From the cell containing the given text, extract its center point as [x, y] coordinate. 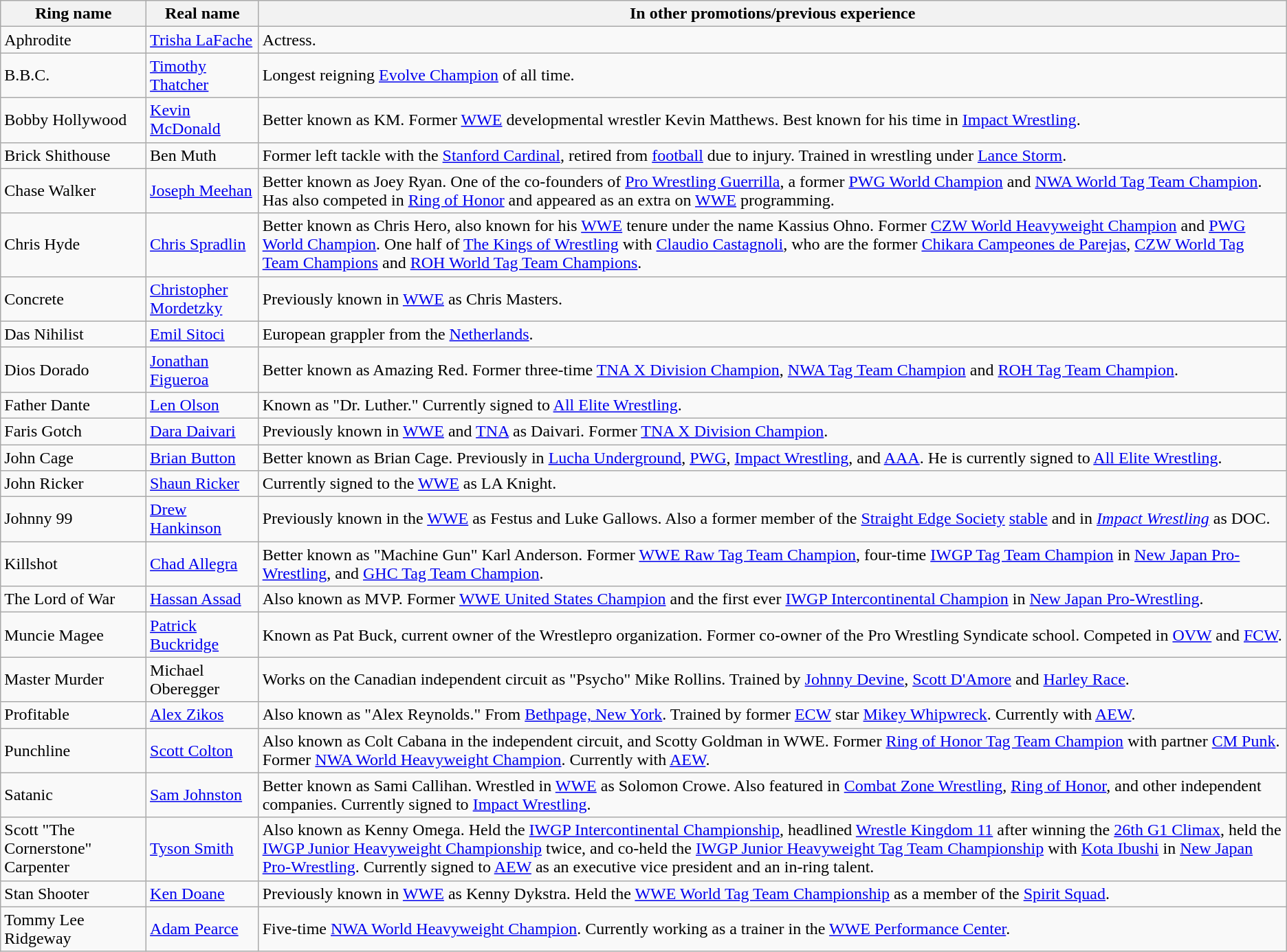
Punchline [74, 751]
Satanic [74, 795]
Also known as MVP. Former WWE United States Champion and the first ever IWGP Intercontinental Champion in New Japan Pro-Wrestling. [773, 599]
Faris Gotch [74, 431]
Jonathan Figueroa [203, 370]
B.B.C. [74, 76]
Known as "Dr. Luther." Currently signed to All Elite Wrestling. [773, 405]
Christopher Mordetzky [203, 298]
Better known as KM. Former WWE developmental wrestler Kevin Matthews. Best known for his time in Impact Wrestling. [773, 120]
Drew Hankinson [203, 520]
Better known as Brian Cage. Previously in Lucha Underground, PWG, Impact Wrestling, and AAA. He is currently signed to All Elite Wrestling. [773, 457]
Master Murder [74, 679]
Real name [203, 14]
Dara Daivari [203, 431]
Scott Colton [203, 751]
Chris Hyde [74, 245]
Previously known in WWE as Kenny Dykstra. Held the WWE World Tag Team Championship as a member of the Spirit Squad. [773, 894]
Tyson Smith [203, 849]
Dios Dorado [74, 370]
Aphrodite [74, 40]
Timothy Thatcher [203, 76]
In other promotions/previous experience [773, 14]
Michael Oberegger [203, 679]
Adam Pearce [203, 929]
Ken Doane [203, 894]
Muncie Magee [74, 635]
Patrick Buckridge [203, 635]
European grappler from the Netherlands. [773, 334]
Chase Walker [74, 191]
Brick Shithouse [74, 155]
John Cage [74, 457]
The Lord of War [74, 599]
Better known as Amazing Red. Former three-time TNA X Division Champion, NWA Tag Team Champion and ROH Tag Team Champion. [773, 370]
Das Nihilist [74, 334]
Brian Button [203, 457]
Tommy Lee Ridgeway [74, 929]
Actress. [773, 40]
Stan Shooter [74, 894]
Scott "The Cornerstone" Carpenter [74, 849]
Ring name [74, 14]
Chris Spradlin [203, 245]
Shaun Ricker [203, 484]
Ben Muth [203, 155]
Previously known in WWE and TNA as Daivari. Former TNA X Division Champion. [773, 431]
Concrete [74, 298]
Longest reigning Evolve Champion of all time. [773, 76]
Father Dante [74, 405]
Trisha LaFache [203, 40]
Emil Sitoci [203, 334]
Previously known in WWE as Chris Masters. [773, 298]
Sam Johnston [203, 795]
Johnny 99 [74, 520]
Currently signed to the WWE as LA Knight. [773, 484]
Also known as "Alex Reynolds." From Bethpage, New York. Trained by former ECW star Mikey Whipwreck. Currently with AEW. [773, 715]
Hassan Assad [203, 599]
Joseph Meehan [203, 191]
Bobby Hollywood [74, 120]
Previously known in the WWE as Festus and Luke Gallows. Also a former member of the Straight Edge Society stable and in Impact Wrestling as DOC. [773, 520]
John Ricker [74, 484]
Known as Pat Buck, current owner of the Wrestlepro organization. Former co-owner of the Pro Wrestling Syndicate school. Competed in OVW and FCW. [773, 635]
Five-time NWA World Heavyweight Champion. Currently working as a trainer in the WWE Performance Center. [773, 929]
Chad Allegra [203, 564]
Alex Zikos [203, 715]
Len Olson [203, 405]
Profitable [74, 715]
Works on the Canadian independent circuit as "Psycho" Mike Rollins. Trained by Johnny Devine, Scott D'Amore and Harley Race. [773, 679]
Kevin McDonald [203, 120]
Killshot [74, 564]
Former left tackle with the Stanford Cardinal, retired from football due to injury. Trained in wrestling under Lance Storm. [773, 155]
